Determine the [X, Y] coordinate at the center of the cell enclosing the given text.  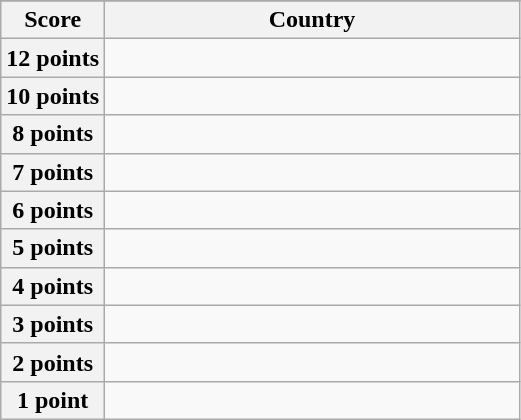
10 points [53, 96]
2 points [53, 362]
6 points [53, 210]
5 points [53, 248]
12 points [53, 58]
3 points [53, 324]
Score [53, 20]
7 points [53, 172]
1 point [53, 400]
4 points [53, 286]
8 points [53, 134]
Country [312, 20]
